Pinpoint the cell where the given text exists, returning its (X, Y) midpoint coordinate. 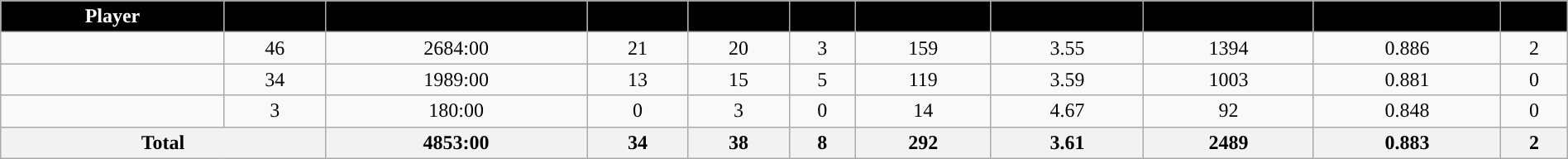
15 (739, 79)
46 (275, 48)
4853:00 (457, 142)
119 (923, 79)
180:00 (457, 111)
20 (739, 48)
5 (822, 79)
2684:00 (457, 48)
3.55 (1067, 48)
0.883 (1407, 142)
21 (638, 48)
92 (1229, 111)
0.881 (1407, 79)
38 (739, 142)
Total (163, 142)
13 (638, 79)
2489 (1229, 142)
0.886 (1407, 48)
4.67 (1067, 111)
292 (923, 142)
1003 (1229, 79)
Player (112, 17)
3.61 (1067, 142)
0.848 (1407, 111)
14 (923, 111)
8 (822, 142)
3.59 (1067, 79)
1394 (1229, 48)
1989:00 (457, 79)
159 (923, 48)
